Return the [X, Y] coordinate for the center point of the cell that contains the specified text.  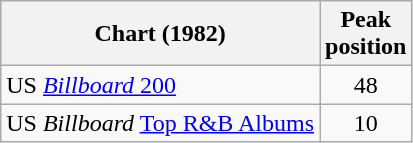
Peakposition [366, 34]
US Billboard Top R&B Albums [160, 123]
48 [366, 85]
10 [366, 123]
US Billboard 200 [160, 85]
Chart (1982) [160, 34]
